From the cell containing the given text, extract its center point as (x, y) coordinate. 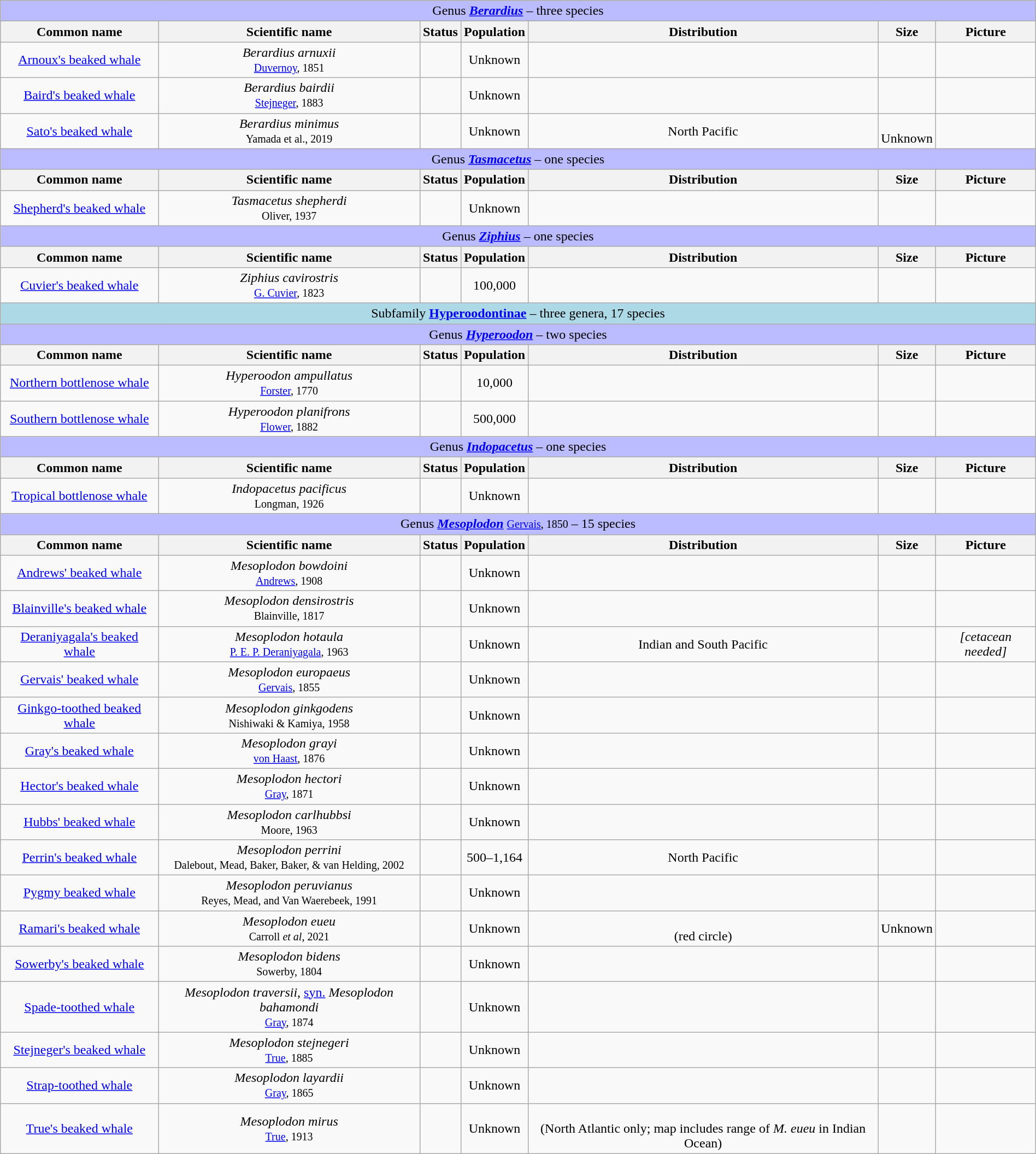
Mesoplodon carlhubbsiMoore, 1963 (290, 822)
Mesoplodon peruvianusReyes, Mead, and Van Waerebeek, 1991 (290, 893)
Mesoplodon eueuCarroll et al, 2021 (290, 929)
Genus Ziphius – one species (518, 236)
Berardius minimusYamada et al., 2019 (290, 131)
Mesoplodon layardiiGray, 1865 (290, 1085)
Arnoux's beaked whale (80, 60)
Subfamily Hyperoodontinae – three genera, 17 species (518, 313)
100,000 (494, 285)
Mesoplodon bowdoiniAndrews, 1908 (290, 573)
(red circle) (703, 929)
Genus Indopacetus – one species (518, 447)
Strap-toothed whale (80, 1085)
Perrin's beaked whale (80, 858)
Andrews' beaked whale (80, 573)
Pygmy beaked whale (80, 893)
Northern bottlenose whale (80, 384)
Mesoplodon stejnegeriTrue, 1885 (290, 1050)
Blainville's beaked whale (80, 609)
Hubbs' beaked whale (80, 822)
Hector's beaked whale (80, 786)
Gray's beaked whale (80, 751)
Mesoplodon ginkgodensNishiwaki & Kamiya, 1958 (290, 715)
Berardius arnuxiiDuvernoy, 1851 (290, 60)
Hyperoodon planifronsFlower, 1882 (290, 419)
(North Atlantic only; map includes range of M. eueu in Indian Ocean) (703, 1128)
Sowerby's beaked whale (80, 964)
500,000 (494, 419)
Sato's beaked whale (80, 131)
Gervais' beaked whale (80, 680)
Indian and South Pacific (703, 644)
Cuvier's beaked whale (80, 285)
Genus Berardius – three species (518, 11)
Mesoplodon traversii, syn. Mesoplodon bahamondiGray, 1874 (290, 1007)
Mesoplodon europaeusGervais, 1855 (290, 680)
Southern bottlenose whale (80, 419)
500–1,164 (494, 858)
Berardius bairdiiStejneger, 1883 (290, 95)
Indopacetus pacificusLongman, 1926 (290, 496)
Tasmacetus shepherdiOliver, 1937 (290, 208)
Genus Tasmacetus – one species (518, 159)
Stejneger's beaked whale (80, 1050)
True's beaked whale (80, 1128)
Mesoplodon hectoriGray, 1871 (290, 786)
Ramari's beaked whale (80, 929)
Mesoplodon perriniDalebout, Mead, Baker, Baker, & van Helding, 2002 (290, 858)
Genus Hyperoodon – two species (518, 334)
Mesoplodon densirostrisBlainville, 1817 (290, 609)
Mesoplodon grayivon Haast, 1876 (290, 751)
10,000 (494, 384)
[cetacean needed] (986, 644)
Genus Mesoplodon Gervais, 1850 – 15 species (518, 524)
Ziphius cavirostrisG. Cuvier, 1823 (290, 285)
Baird's beaked whale (80, 95)
Ginkgo-toothed beaked whale (80, 715)
Hyperoodon ampullatusForster, 1770 (290, 384)
Mesoplodon hotaulaP. E. P. Deraniyagala, 1963 (290, 644)
Spade-toothed whale (80, 1007)
Tropical bottlenose whale (80, 496)
Deraniyagala's beaked whale (80, 644)
Shepherd's beaked whale (80, 208)
Mesoplodon mirusTrue, 1913 (290, 1128)
Mesoplodon bidensSowerby, 1804 (290, 964)
